Search for the cell housing the specified text and yield its (X, Y) center coordinate. 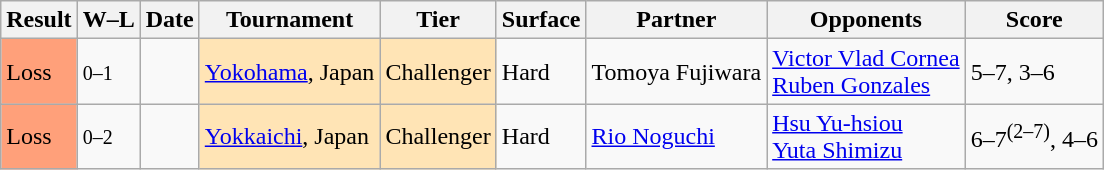
Yokohama, Japan (290, 72)
Result (39, 20)
Tomoya Fujiwara (676, 72)
Yokkaichi, Japan (290, 136)
Hsu Yu-hsiou Yuta Shimizu (866, 136)
Score (1034, 20)
Victor Vlad Cornea Ruben Gonzales (866, 72)
5–7, 3–6 (1034, 72)
Opponents (866, 20)
Rio Noguchi (676, 136)
6–7(2–7), 4–6 (1034, 136)
Tournament (290, 20)
0–1 (108, 72)
Surface (541, 20)
0–2 (108, 136)
W–L (108, 20)
Date (170, 20)
Partner (676, 20)
Tier (438, 20)
